Find where the given text appears and provide that cell's center as [X, Y] coordinate. 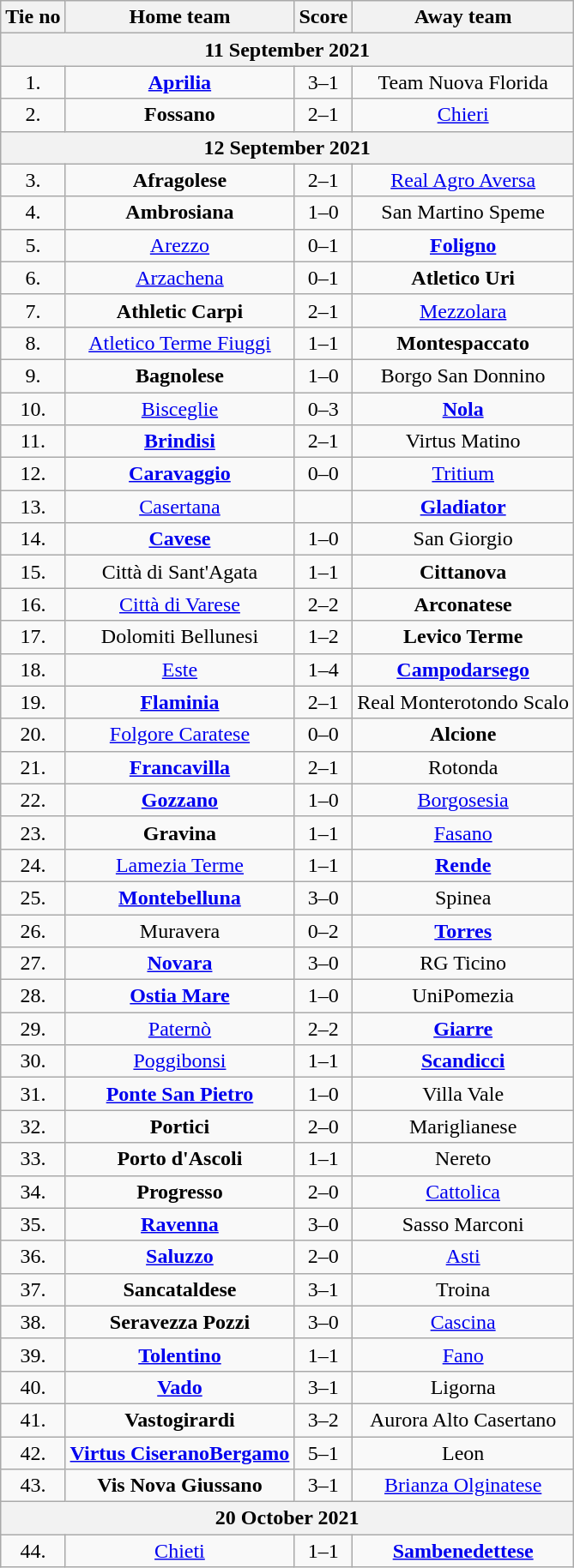
Team Nuova Florida [463, 82]
Alcione [463, 735]
Flaminia [180, 702]
13. [33, 507]
1–4 [323, 670]
0–3 [323, 409]
24. [33, 865]
33. [33, 1159]
Gladiator [463, 507]
Score [323, 17]
Fasano [463, 832]
Fossano [180, 115]
Dolomiti Bellunesi [180, 637]
30. [33, 1061]
Real Monterotondo Scalo [463, 702]
11 September 2021 [287, 50]
19. [33, 702]
Progresso [180, 1192]
9. [33, 375]
3–2 [323, 1420]
Casertana [180, 507]
Ponte San Pietro [180, 1094]
Brianza Olginatese [463, 1486]
29. [33, 1029]
Muravera [180, 930]
16. [33, 604]
Scandicci [463, 1061]
36. [33, 1257]
Cattolica [463, 1192]
Saluzzo [180, 1257]
Portici [180, 1126]
6. [33, 278]
Afragolese [180, 180]
Atletico Terme Fiuggi [180, 343]
5–1 [323, 1453]
20 October 2021 [287, 1518]
Asti [463, 1257]
San Martino Speme [463, 213]
Lamezia Terme [180, 865]
38. [33, 1322]
Home team [180, 17]
17. [33, 637]
Nereto [463, 1159]
8. [33, 343]
1. [33, 82]
Away team [463, 17]
Borgo San Donnino [463, 375]
12 September 2021 [287, 147]
2. [33, 115]
Caravaggio [180, 474]
20. [33, 735]
Bagnolese [180, 375]
Mezzolara [463, 310]
Arezzo [180, 245]
Villa Vale [463, 1094]
RG Ticino [463, 964]
Arconatese [463, 604]
Este [180, 670]
Virtus CiseranoBergamo [180, 1453]
31. [33, 1094]
Virtus Matino [463, 442]
Giarre [463, 1029]
Campodarsego [463, 670]
Chieri [463, 115]
Sasso Marconi [463, 1224]
Levico Terme [463, 637]
Ostia Mare [180, 996]
26. [33, 930]
18. [33, 670]
44. [33, 1551]
39. [33, 1355]
23. [33, 832]
5. [33, 245]
Montespaccato [463, 343]
12. [33, 474]
Folgore Caratese [180, 735]
Francavilla [180, 767]
Vado [180, 1387]
10. [33, 409]
Vastogirardi [180, 1420]
35. [33, 1224]
Cittanova [463, 572]
Rende [463, 865]
Sambenedettese [463, 1551]
Torres [463, 930]
Fano [463, 1355]
7. [33, 310]
Real Agro Aversa [463, 180]
Atletico Uri [463, 278]
42. [33, 1453]
27. [33, 964]
4. [33, 213]
3. [33, 180]
San Giorgio [463, 539]
Cascina [463, 1322]
Foligno [463, 245]
Gozzano [180, 800]
Nola [463, 409]
1–2 [323, 637]
15. [33, 572]
11. [33, 442]
Mariglianese [463, 1126]
Spinea [463, 898]
Vis Nova Giussano [180, 1486]
Arzachena [180, 278]
Novara [180, 964]
Borgosesia [463, 800]
Troina [463, 1289]
34. [33, 1192]
14. [33, 539]
Tolentino [180, 1355]
Tritium [463, 474]
Aurora Alto Casertano [463, 1420]
Gravina [180, 832]
Chieti [180, 1551]
Poggibonsi [180, 1061]
32. [33, 1126]
43. [33, 1486]
Città di Sant'Agata [180, 572]
Tie no [33, 17]
28. [33, 996]
Sancataldese [180, 1289]
Rotonda [463, 767]
UniPomezia [463, 996]
Seravezza Pozzi [180, 1322]
Paternò [180, 1029]
Aprilia [180, 82]
40. [33, 1387]
Città di Varese [180, 604]
Brindisi [180, 442]
Porto d'Ascoli [180, 1159]
Ligorna [463, 1387]
22. [33, 800]
25. [33, 898]
Cavese [180, 539]
41. [33, 1420]
Ambrosiana [180, 213]
0–2 [323, 930]
Bisceglie [180, 409]
37. [33, 1289]
Athletic Carpi [180, 310]
Montebelluna [180, 898]
Leon [463, 1453]
Ravenna [180, 1224]
21. [33, 767]
